Output the (x, y) coordinate of the center of the cell containing the given text.  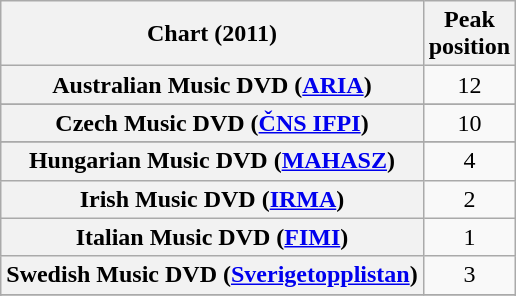
4 (469, 161)
Italian Music DVD (FIMI) (212, 237)
Swedish Music DVD (Sverigetopplistan) (212, 275)
Czech Music DVD (ČNS IFPI) (212, 123)
Irish Music DVD (IRMA) (212, 199)
Australian Music DVD (ARIA) (212, 85)
10 (469, 123)
12 (469, 85)
2 (469, 199)
3 (469, 275)
Peakposition (469, 34)
1 (469, 237)
Hungarian Music DVD (MAHASZ) (212, 161)
Chart (2011) (212, 34)
